Extract the (X, Y) coordinate from the center of the cell holding the provided text.  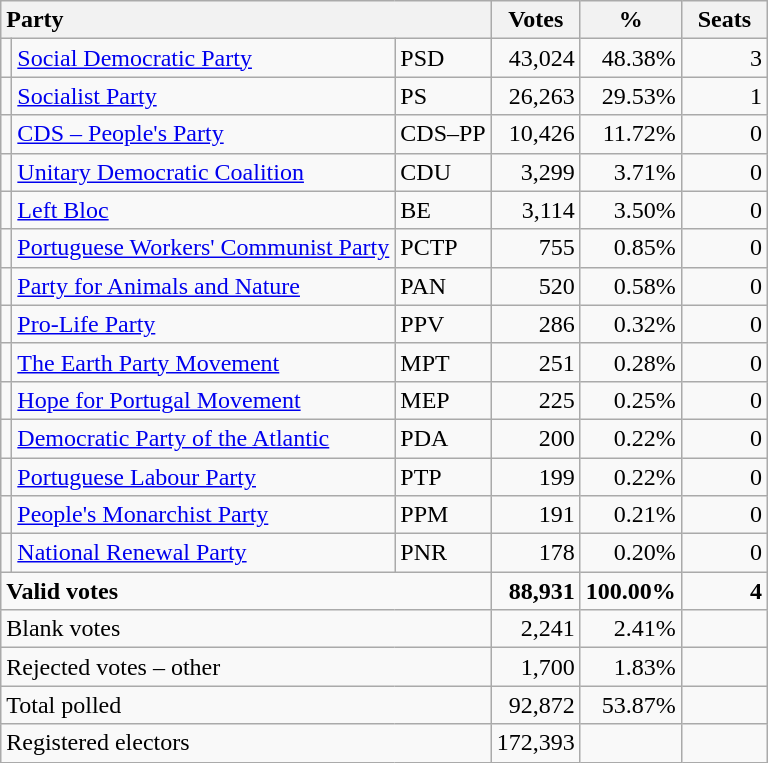
10,426 (536, 134)
Registered electors (246, 743)
1,700 (536, 667)
PDA (443, 438)
0.25% (630, 400)
251 (536, 362)
PNR (443, 553)
Total polled (246, 705)
43,024 (536, 58)
National Renewal Party (204, 553)
Blank votes (246, 629)
1 (724, 96)
BE (443, 210)
PAN (443, 286)
0.21% (630, 515)
Democratic Party of the Atlantic (204, 438)
53.87% (630, 705)
The Earth Party Movement (204, 362)
Unitary Democratic Coalition (204, 172)
3.71% (630, 172)
1.83% (630, 667)
Socialist Party (204, 96)
PSD (443, 58)
3 (724, 58)
3.50% (630, 210)
92,872 (536, 705)
2,241 (536, 629)
Party (246, 20)
191 (536, 515)
Valid votes (246, 591)
4 (724, 591)
People's Monarchist Party (204, 515)
88,931 (536, 591)
100.00% (630, 591)
0.85% (630, 248)
Portuguese Workers' Communist Party (204, 248)
0.58% (630, 286)
3,299 (536, 172)
PPV (443, 324)
Social Democratic Party (204, 58)
755 (536, 248)
48.38% (630, 58)
520 (536, 286)
3,114 (536, 210)
Rejected votes – other (246, 667)
11.72% (630, 134)
199 (536, 477)
MEP (443, 400)
29.53% (630, 96)
Left Bloc (204, 210)
PPM (443, 515)
0.28% (630, 362)
PTP (443, 477)
172,393 (536, 743)
Votes (536, 20)
% (630, 20)
0.32% (630, 324)
200 (536, 438)
PCTP (443, 248)
CDU (443, 172)
MPT (443, 362)
286 (536, 324)
Pro-Life Party (204, 324)
CDS–PP (443, 134)
0.20% (630, 553)
2.41% (630, 629)
CDS – People's Party (204, 134)
Portuguese Labour Party (204, 477)
26,263 (536, 96)
Party for Animals and Nature (204, 286)
178 (536, 553)
Seats (724, 20)
225 (536, 400)
PS (443, 96)
Hope for Portugal Movement (204, 400)
